Return the (X, Y) coordinate for the center point of the cell that contains the specified text.  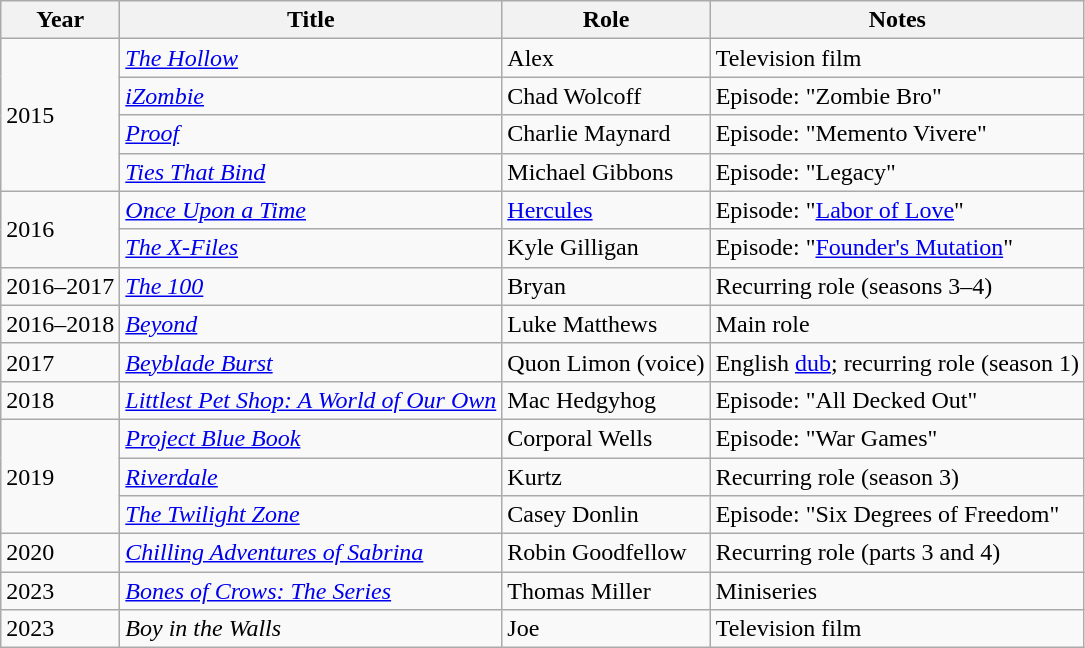
The 100 (311, 286)
Episode: "Labor of Love" (897, 210)
Kyle Gilligan (606, 248)
Episode: "Six Degrees of Freedom" (897, 515)
Mac Hedgyhog (606, 400)
Recurring role (seasons 3–4) (897, 286)
Miniseries (897, 591)
Beyond (311, 324)
2015 (60, 115)
Episode: "All Decked Out" (897, 400)
Robin Goodfellow (606, 553)
Notes (897, 20)
Role (606, 20)
Main role (897, 324)
Alex (606, 58)
Chad Wolcoff (606, 96)
Hercules (606, 210)
2018 (60, 400)
Year (60, 20)
2017 (60, 362)
Beyblade Burst (311, 362)
Once Upon a Time (311, 210)
English dub; recurring role (season 1) (897, 362)
Episode: "Founder's Mutation" (897, 248)
Proof (311, 134)
Ties That Bind (311, 172)
Charlie Maynard (606, 134)
2016–2017 (60, 286)
Quon Limon (voice) (606, 362)
Title (311, 20)
Thomas Miller (606, 591)
Recurring role (parts 3 and 4) (897, 553)
The Hollow (311, 58)
Chilling Adventures of Sabrina (311, 553)
Episode: "Legacy" (897, 172)
Recurring role (season 3) (897, 477)
Joe (606, 629)
Michael Gibbons (606, 172)
The X-Files (311, 248)
Project Blue Book (311, 438)
Riverdale (311, 477)
Casey Donlin (606, 515)
Corporal Wells (606, 438)
Boy in the Walls (311, 629)
The Twilight Zone (311, 515)
2016 (60, 229)
2019 (60, 476)
Bryan (606, 286)
Kurtz (606, 477)
2020 (60, 553)
Episode: "Memento Vivere" (897, 134)
Littlest Pet Shop: A World of Our Own (311, 400)
Episode: "Zombie Bro" (897, 96)
Luke Matthews (606, 324)
Bones of Crows: The Series (311, 591)
iZombie (311, 96)
Episode: "War Games" (897, 438)
2016–2018 (60, 324)
